Detect which cell encompasses the target text, then output its (x, y) center coordinate. 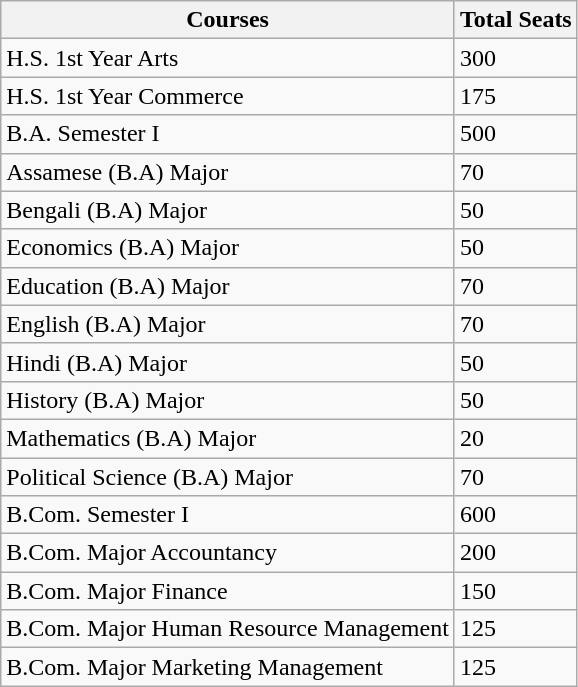
H.S. 1st Year Commerce (228, 96)
Economics (B.A) Major (228, 248)
Hindi (B.A) Major (228, 362)
Education (B.A) Major (228, 286)
English (B.A) Major (228, 324)
B.Com. Major Marketing Management (228, 667)
20 (516, 438)
B.Com. Major Human Resource Management (228, 629)
200 (516, 553)
History (B.A) Major (228, 400)
H.S. 1st Year Arts (228, 58)
300 (516, 58)
Mathematics (B.A) Major (228, 438)
600 (516, 515)
150 (516, 591)
B.A. Semester I (228, 134)
Courses (228, 20)
Bengali (B.A) Major (228, 210)
B.Com. Semester I (228, 515)
B.Com. Major Accountancy (228, 553)
Total Seats (516, 20)
Assamese (B.A) Major (228, 172)
500 (516, 134)
B.Com. Major Finance (228, 591)
Political Science (B.A) Major (228, 477)
175 (516, 96)
